Output the [x, y] coordinate of the center of the cell containing the given text.  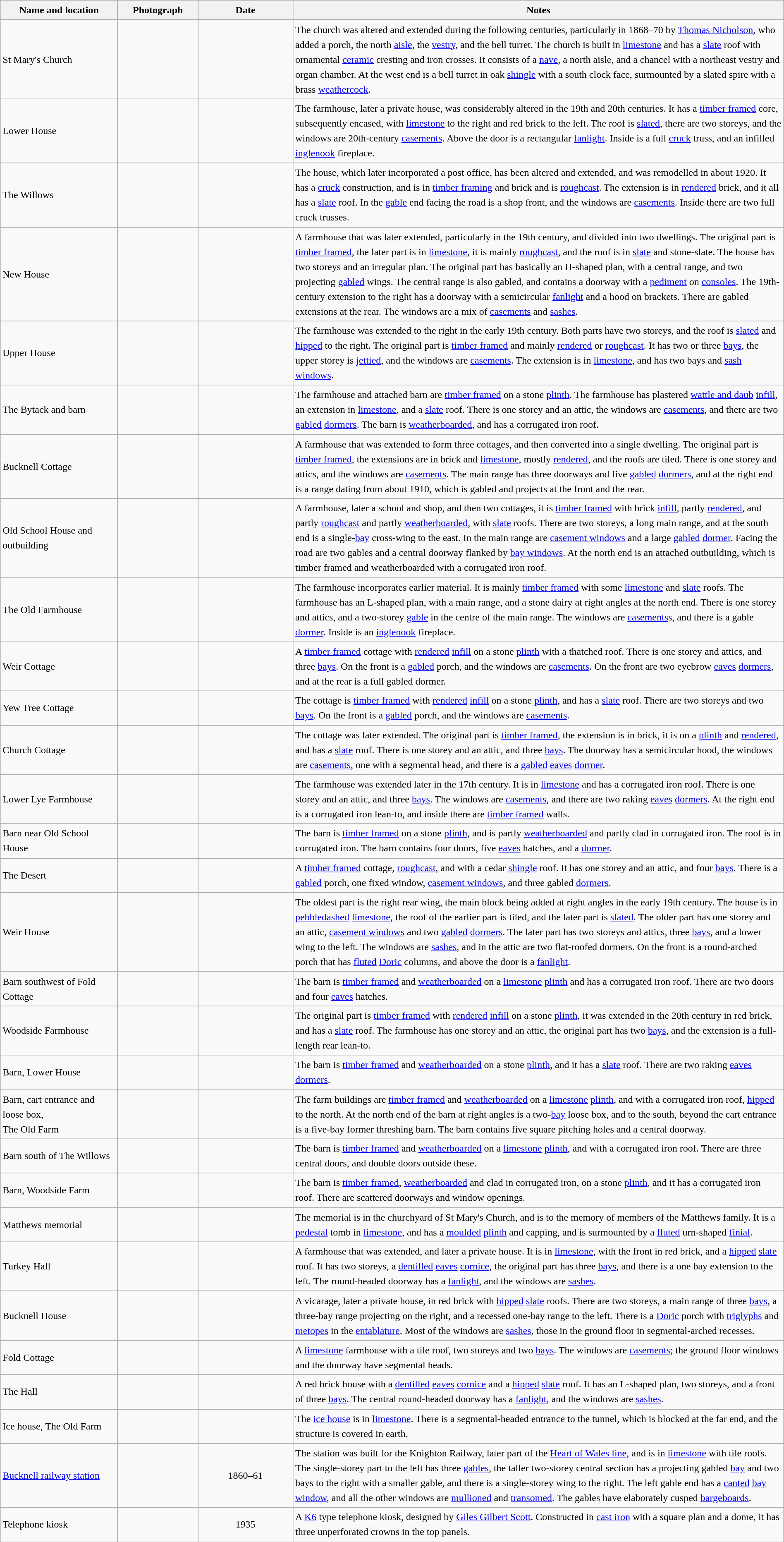
Bucknell House [59, 1315]
The barn is timber framed and weatherboarded on a stone plinth, and it has a slate roof. There are two raking eaves dormers. [538, 1072]
Barn near Old School House [59, 841]
Barn, Woodside Farm [59, 1190]
Barn, Lower House [59, 1072]
Photograph [158, 10]
1935 [246, 1525]
Matthews memorial [59, 1224]
Weir Cottage [59, 666]
Name and location [59, 10]
Notes [538, 10]
Weir House [59, 932]
Ice house, The Old Farm [59, 1426]
Upper House [59, 353]
Fold Cottage [59, 1358]
The Hall [59, 1391]
Turkey Hall [59, 1267]
The Willows [59, 195]
Lower House [59, 131]
Bucknell Cottage [59, 467]
Old School House and outbuilding [59, 538]
St Mary's Church [59, 60]
Church Cottage [59, 750]
Woodside Farmhouse [59, 1031]
The Old Farmhouse [59, 610]
Telephone kiosk [59, 1525]
Bucknell railway station [59, 1476]
Lower Lye Farmhouse [59, 799]
The barn is timber framed and weatherboarded on a limestone plinth and has a corrugated iron roof. There are two doors and four eaves hatches. [538, 989]
The Bytack and barn [59, 409]
New House [59, 274]
Date [246, 10]
The Desert [59, 875]
Barn southwest of Fold Cottage [59, 989]
Barn, cart entrance and loose box,The Old Farm [59, 1114]
1860–61 [246, 1476]
Barn south of The Willows [59, 1156]
Yew Tree Cottage [59, 708]
